Return the (x, y) coordinate for the center point of the cell that contains the specified text.  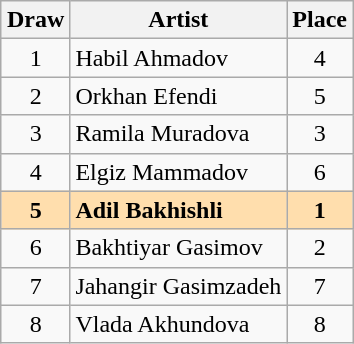
Draw (35, 20)
Place (320, 20)
Ramila Muradova (178, 134)
Vlada Akhundova (178, 324)
Adil Bakhishli (178, 210)
Elgiz Mammadov (178, 172)
Artist (178, 20)
Bakhtiyar Gasimov (178, 248)
Habil Ahmadov (178, 58)
Orkhan Efendi (178, 96)
Jahangir Gasimzadeh (178, 286)
